Capture the cell that displays the provided text and extract its (x, y) central coordinate. 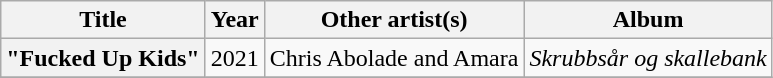
2021 (234, 58)
Skrubbsår og skallebank (648, 58)
Album (648, 20)
"Fucked Up Kids" (103, 58)
Title (103, 20)
Other artist(s) (394, 20)
Year (234, 20)
Chris Abolade and Amara (394, 58)
